Provide the [x, y] coordinate of the cell's center where the given text is located.  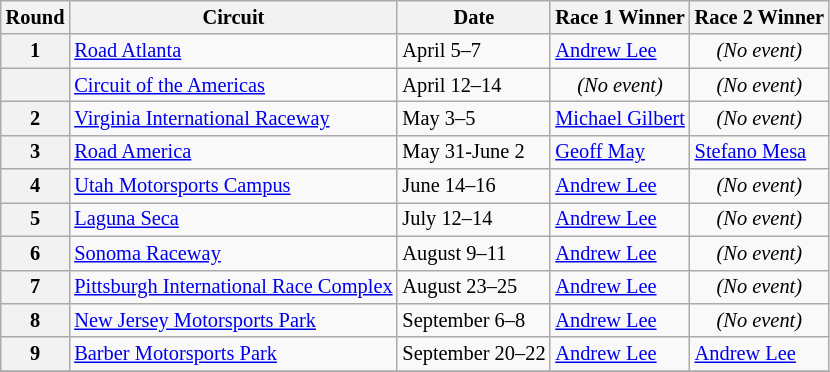
Race 1 Winner [620, 17]
Barber Motorsports Park [233, 354]
May 31-June 2 [474, 152]
July 12–14 [474, 219]
Utah Motorsports Campus [233, 186]
April 5–7 [474, 51]
6 [36, 253]
May 3–5 [474, 118]
4 [36, 186]
April 12–14 [474, 85]
Road America [233, 152]
Stefano Mesa [760, 152]
1 [36, 51]
8 [36, 320]
Michael Gilbert [620, 118]
August 9–11 [474, 253]
Date [474, 17]
2 [36, 118]
Road Atlanta [233, 51]
7 [36, 287]
September 6–8 [474, 320]
Race 2 Winner [760, 17]
Circuit [233, 17]
August 23–25 [474, 287]
Virginia International Raceway [233, 118]
New Jersey Motorsports Park [233, 320]
Laguna Seca [233, 219]
3 [36, 152]
September 20–22 [474, 354]
5 [36, 219]
Pittsburgh International Race Complex [233, 287]
Sonoma Raceway [233, 253]
9 [36, 354]
Circuit of the Americas [233, 85]
June 14–16 [474, 186]
Geoff May [620, 152]
Round [36, 17]
